Scan for the cell matching the given text and deliver its (X, Y) coordinate at center. 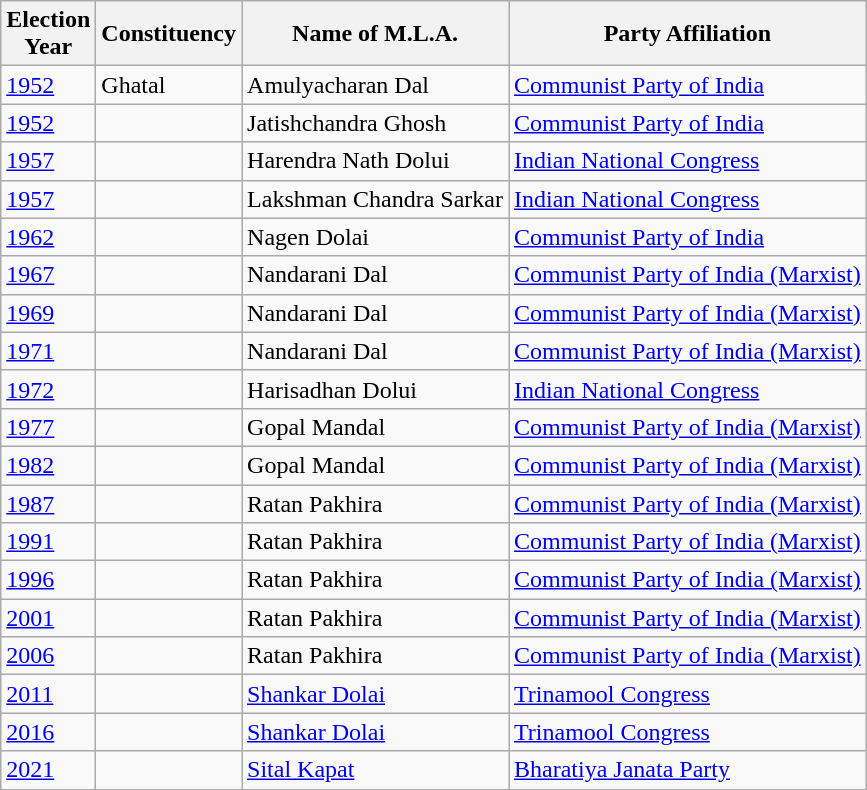
Lakshman Chandra Sarkar (376, 199)
1962 (48, 237)
2006 (48, 656)
Jatishchandra Ghosh (376, 123)
2016 (48, 732)
1972 (48, 389)
Nagen Dolai (376, 237)
2021 (48, 770)
1987 (48, 503)
Party Affiliation (688, 34)
1991 (48, 542)
1967 (48, 275)
Amulyacharan Dal (376, 85)
ElectionYear (48, 34)
1969 (48, 313)
1971 (48, 351)
Sital Kapat (376, 770)
Name of M.L.A. (376, 34)
2001 (48, 618)
Bharatiya Janata Party (688, 770)
Ghatal (169, 85)
Harendra Nath Dolui (376, 161)
1996 (48, 580)
2011 (48, 694)
1982 (48, 465)
Harisadhan Dolui (376, 389)
1977 (48, 427)
Constituency (169, 34)
